Determine the [X, Y] coordinate at the center of the cell enclosing the given text.  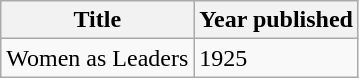
Title [98, 20]
1925 [276, 58]
Women as Leaders [98, 58]
Year published [276, 20]
